Scan for the cell matching the given text and deliver its (X, Y) coordinate at center. 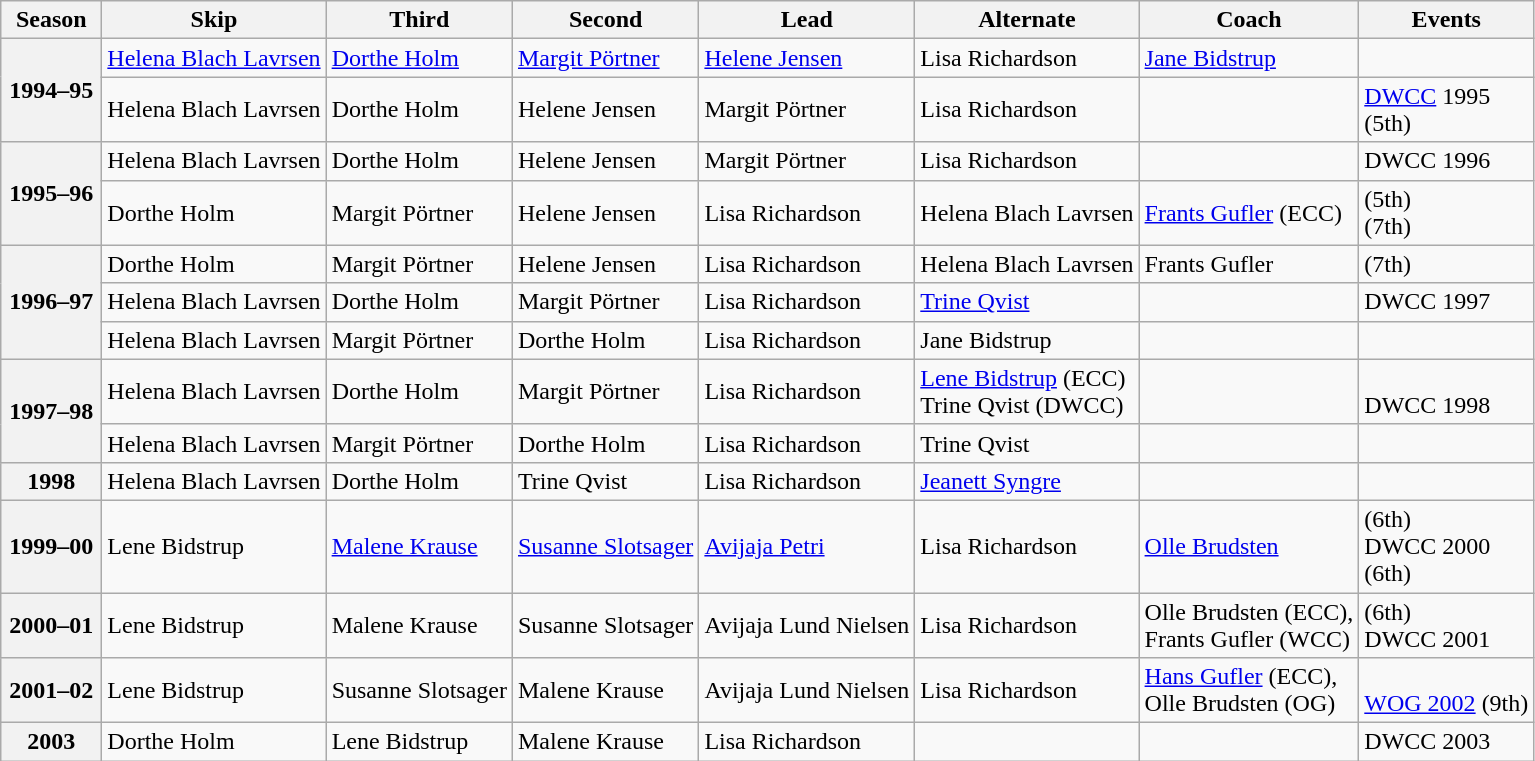
Olle Brudsten (1249, 546)
2000–01 (52, 624)
1997–98 (52, 410)
1996–97 (52, 302)
Olle Brudsten (ECC),Frants Gufler (WCC) (1249, 624)
DWCC 1998 (1446, 392)
DWCC 1997 (1446, 302)
1994–95 (52, 90)
Hans Gufler (ECC),Olle Brudsten (OG) (1249, 690)
Frants Gufler (ECC) (1249, 212)
Coach (1249, 20)
Avijaja Petri (807, 546)
WOG 2002 (9th) (1446, 690)
(6th)DWCC 2001 (1446, 624)
Jeanett Syngre (1027, 481)
1995–96 (52, 194)
1998 (52, 481)
Alternate (1027, 20)
(5th) (7th) (1446, 212)
1999–00 (52, 546)
Skip (214, 20)
Events (1446, 20)
DWCC 1996 (1446, 161)
2001–02 (52, 690)
(7th) (1446, 264)
Lead (807, 20)
DWCC 1995 (5th) (1446, 110)
Season (52, 20)
Third (419, 20)
(6th)DWCC 2000 (6th) (1446, 546)
Frants Gufler (1249, 264)
DWCC 2003 (1446, 742)
Second (605, 20)
2003 (52, 742)
Lene Bidstrup (ECC)Trine Qvist (DWCC) (1027, 392)
